Output the [x, y] coordinate of the center of the cell containing the given text.  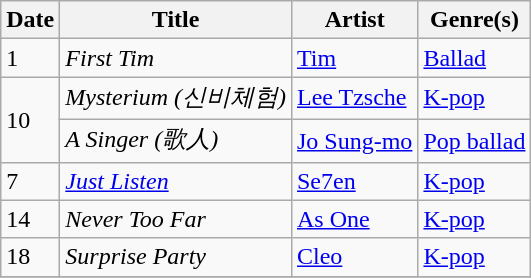
Never Too Far [176, 219]
1 [30, 58]
Se7en [354, 181]
Ballad [474, 58]
18 [30, 257]
10 [30, 120]
Lee Tzsche [354, 98]
Surprise Party [176, 257]
Cleo [354, 257]
Title [176, 20]
Just Listen [176, 181]
As One [354, 219]
Artist [354, 20]
Tim [354, 58]
Mysterium (신비체험) [176, 98]
Genre(s) [474, 20]
7 [30, 181]
Date [30, 20]
14 [30, 219]
First Tim [176, 58]
Pop ballad [474, 140]
A Singer (歌人) [176, 140]
Jo Sung-mo [354, 140]
